Find where the given text appears and provide that cell's center as (X, Y) coordinate. 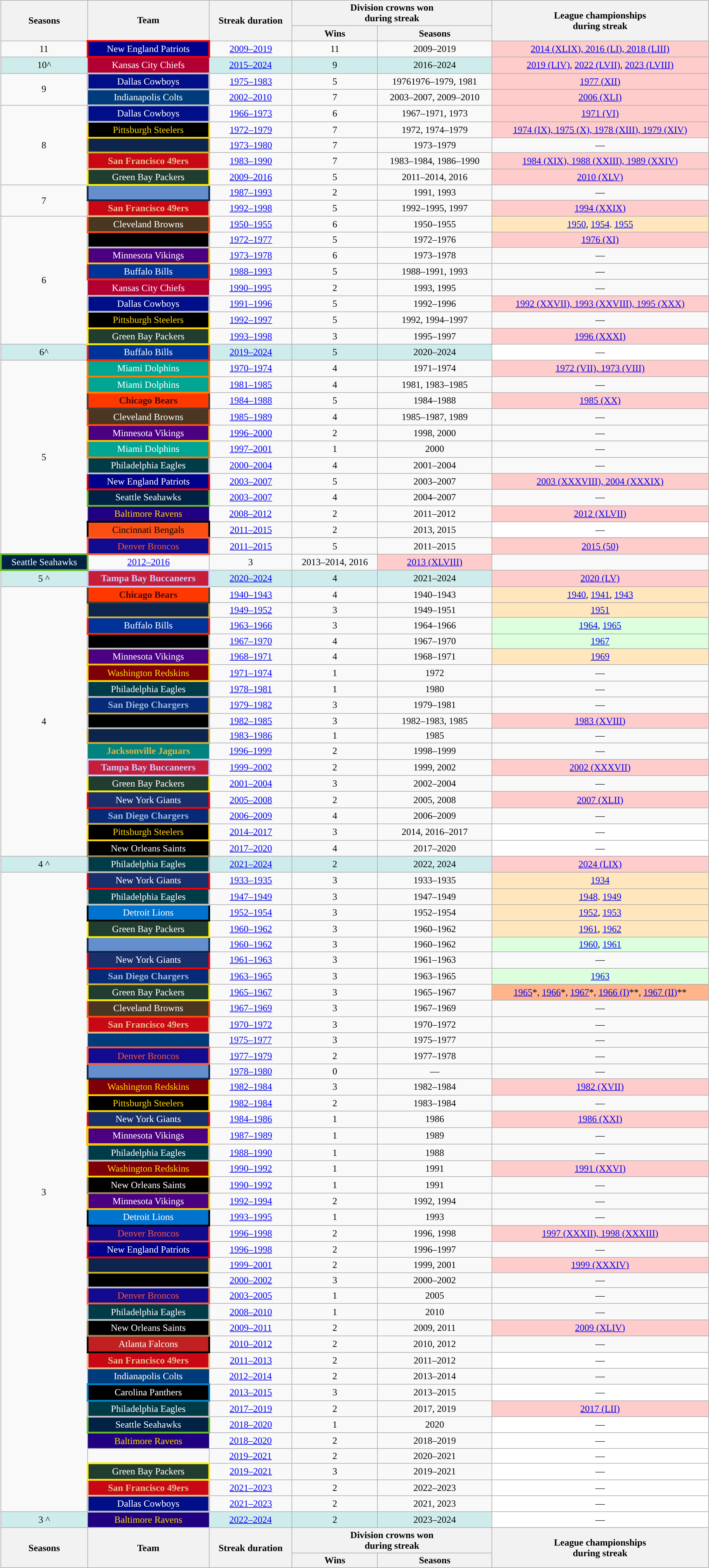
1964–1966 (435, 625)
1992–1996 (435, 304)
5 ^ (44, 578)
1996–1999 (250, 751)
1965*, 1966*, 1967*, 1966 (I)**, 1967 (II)** (600, 993)
2002–2010 (250, 98)
2022–2024 (250, 1520)
2008–2010 (250, 1312)
6^ (44, 352)
1994 (XXIX) (600, 208)
1961, 1962 (600, 929)
2013, 2015 (435, 530)
2019 (LIV), 2022 (LVII), 2023 (LVIII) (600, 65)
1999, 2001 (435, 1265)
1993 (435, 1217)
2023–2024 (435, 1520)
1984–1986 (250, 1119)
Carolina Panthers (148, 1392)
1978–1980 (250, 1071)
2013–2014 (435, 1376)
1987–1989 (250, 1136)
1972 (435, 673)
1996–2000 (250, 433)
2020 (LV) (600, 578)
2022, 2024 (435, 864)
1996–1997 (435, 1250)
1977–1978 (435, 1056)
1998–1999 (435, 751)
1934 (600, 880)
1996 (XXXI) (600, 336)
2020–2021 (435, 1456)
1966–1973 (250, 113)
1999–2001 (250, 1265)
1990–1995 (250, 288)
1972, 1974–1979 (435, 130)
1963–1966 (250, 625)
2000 (435, 449)
2004–2007 (435, 498)
1982–1985 (250, 721)
19761976–1979, 1981 (435, 81)
1983–1990 (250, 160)
2000–2004 (250, 465)
1969 (600, 657)
1992–1995, 1997 (435, 208)
1980 (435, 689)
1986 (XXI) (600, 1119)
2021, 2023 (435, 1504)
1950, 1954. 1955 (600, 224)
1977–1979 (250, 1056)
2014–2017 (250, 832)
2012–2014 (250, 1376)
2002 (XXXVII) (600, 768)
1979–1982 (250, 705)
1985–1987, 1989 (435, 417)
1974 (IX), 1975 (X), 1978 (XIII), 1979 (XIV) (600, 130)
2013–2014, 2016 (334, 562)
1992, 1994–1997 (435, 320)
1964, 1965 (600, 625)
1988–1991, 1993 (435, 271)
1967–1971, 1973 (435, 113)
1997 (XXXII), 1998 (XXXIII) (600, 1233)
1951 (600, 610)
2014 (XLIX), 2016 (LI), 2018 (LIII) (600, 49)
2003 (XXXVIII), 2004 (XXXIX) (600, 481)
2009–2016 (250, 177)
1991–1996 (250, 304)
1972–1977 (250, 240)
1978–1981 (250, 689)
8 (44, 145)
2012 (XLVII) (600, 514)
2010–2012 (250, 1344)
1972 (VII), 1973 (VIII) (600, 368)
1971 (VI) (600, 113)
Atlanta Falcons (148, 1344)
2011–2013 (250, 1360)
1972–1976 (435, 240)
2015–2024 (250, 65)
2007 (XLII) (600, 800)
1948. 1949 (600, 897)
1989 (435, 1136)
2013 (XLVIII) (435, 562)
2006 (XLI) (600, 98)
1973–1979 (435, 145)
1967 (600, 641)
1949–1952 (250, 610)
2010 (435, 1312)
1999 (XXXIV) (600, 1265)
1993, 1995 (435, 288)
1985 (XX) (600, 400)
1985 (435, 736)
Cincinnati Bengals (148, 530)
1992, 1994 (435, 1201)
2009 (XLIV) (600, 1328)
1986 (435, 1119)
1983–1984 (435, 1103)
2003–2007, 2009–2010 (435, 98)
2003–2005 (250, 1295)
1983–1986 (250, 736)
2019–2024 (250, 352)
2016–2024 (435, 65)
1983–1984, 1986–1990 (435, 160)
2010 (XLV) (600, 177)
1975–1983 (250, 81)
2017–2019 (250, 1409)
1999, 2002 (435, 768)
4 ^ (44, 864)
2015 (50) (600, 546)
Jacksonville Jaguars (148, 751)
1949–1951 (435, 610)
1991 (XXVI) (600, 1169)
2010, 2012 (435, 1344)
1997–2001 (250, 449)
1976 (XI) (600, 240)
2012–2016 (148, 562)
2005, 2008 (435, 800)
1984 (XIX), 1988 (XXIII), 1989 (XXIV) (600, 160)
2009, 2011 (435, 1328)
1988–1993 (250, 271)
1979–1981 (435, 705)
1985–1989 (250, 417)
1981, 1983–1985 (435, 385)
2020 (435, 1424)
1995–1997 (435, 336)
1977 (XII) (600, 81)
2024 (LIX) (600, 864)
1960, 1961 (600, 944)
2022–2023 (435, 1487)
1940, 1941, 1943 (600, 595)
1993–1995 (250, 1217)
1999–2002 (250, 768)
1972–1979 (250, 130)
1992–1994 (250, 1201)
1987–1993 (250, 192)
2002–2004 (435, 783)
2017, 2019 (435, 1409)
1992–1998 (250, 208)
1973–1980 (250, 145)
1983 (XVIII) (600, 721)
2005 (435, 1295)
1992–1997 (250, 320)
1970–1974 (250, 368)
1996, 1998 (435, 1233)
1963 (600, 976)
1952, 1953 (600, 912)
1981–1985 (250, 385)
1992 (XXVII), 1993 (XXVIII), 1995 (XXX) (600, 304)
2005–2008 (250, 800)
2018–2019 (435, 1441)
3 ^ (44, 1520)
1988–1990 (250, 1152)
2014, 2016–2017 (435, 832)
2008–2012 (250, 514)
1991, 1993 (435, 192)
1982 (XVII) (600, 1087)
1998, 2000 (435, 433)
1993–1998 (250, 336)
0 (334, 1071)
10^ (44, 65)
1982–1983, 1985 (435, 721)
2017 (LII) (600, 1409)
1988 (435, 1152)
2009–2011 (250, 1328)
2011–2014, 2016 (435, 177)
